Pinpoint the cell where the given text exists, returning its (X, Y) midpoint coordinate. 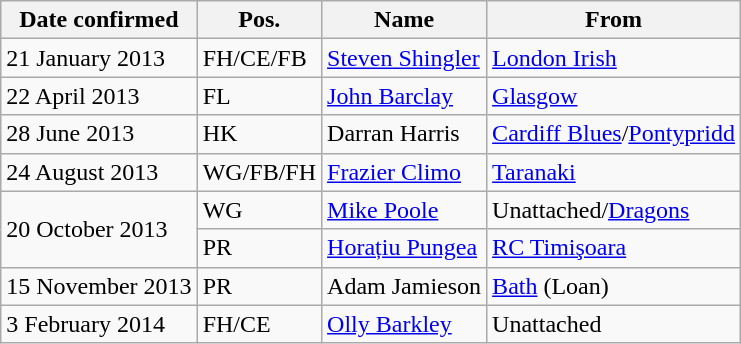
FH/CE/FB (259, 58)
WG (259, 210)
Adam Jamieson (404, 286)
Bath (Loan) (614, 286)
Date confirmed (99, 20)
Steven Shingler (404, 58)
Olly Barkley (404, 324)
22 April 2013 (99, 96)
Name (404, 20)
20 October 2013 (99, 229)
London Irish (614, 58)
Horațiu Pungea (404, 248)
Pos. (259, 20)
Cardiff Blues/Pontypridd (614, 134)
Mike Poole (404, 210)
HK (259, 134)
Frazier Climo (404, 172)
FL (259, 96)
24 August 2013 (99, 172)
John Barclay (404, 96)
28 June 2013 (99, 134)
3 February 2014 (99, 324)
15 November 2013 (99, 286)
Unattached (614, 324)
Unattached/Dragons (614, 210)
Glasgow (614, 96)
Taranaki (614, 172)
RC Timişoara (614, 248)
WG/FB/FH (259, 172)
From (614, 20)
Darran Harris (404, 134)
FH/CE (259, 324)
21 January 2013 (99, 58)
